Identify which cell holds the provided text, then report its [x, y] central coordinate. 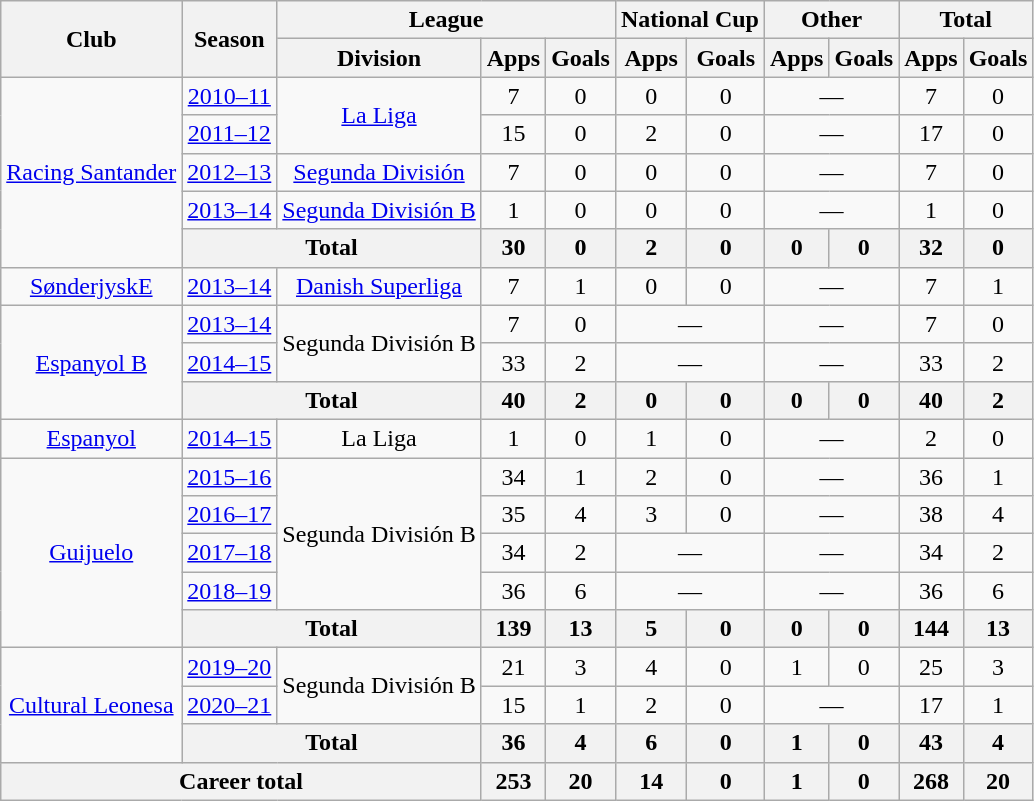
2012–13 [230, 172]
SønderjyskE [92, 286]
Other [832, 20]
2011–12 [230, 134]
139 [513, 629]
38 [931, 515]
Danish Superliga [379, 286]
21 [513, 667]
2015–16 [230, 477]
Espanyol B [92, 362]
Cultural Leonesa [92, 705]
2017–18 [230, 553]
Division [379, 58]
Racing Santander [92, 172]
Club [92, 39]
Espanyol [92, 438]
Season [230, 39]
268 [931, 781]
14 [651, 781]
30 [513, 248]
2020–21 [230, 705]
253 [513, 781]
League [446, 20]
National Cup [690, 20]
Career total [241, 781]
Guijuelo [92, 553]
2018–19 [230, 591]
144 [931, 629]
35 [513, 515]
43 [931, 743]
2016–17 [230, 515]
32 [931, 248]
2010–11 [230, 96]
2019–20 [230, 667]
Segunda División [379, 172]
25 [931, 667]
5 [651, 629]
